Provide the (x, y) coordinate of the cell's center where the given text is located.  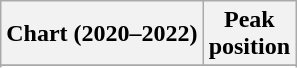
Chart (2020–2022) (102, 34)
Peakposition (249, 34)
